Provide the [x, y] coordinate of the cell's center where the given text is located.  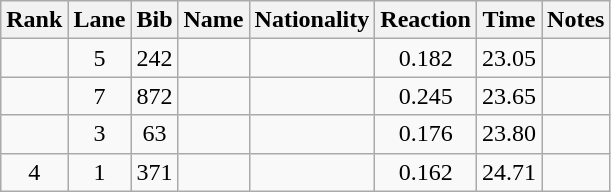
0.176 [426, 134]
Nationality [312, 20]
7 [100, 96]
3 [100, 134]
Notes [576, 20]
23.80 [510, 134]
Rank [34, 20]
371 [154, 172]
5 [100, 58]
4 [34, 172]
1 [100, 172]
Name [214, 20]
0.182 [426, 58]
Bib [154, 20]
872 [154, 96]
Reaction [426, 20]
0.245 [426, 96]
63 [154, 134]
242 [154, 58]
Time [510, 20]
0.162 [426, 172]
Lane [100, 20]
24.71 [510, 172]
23.05 [510, 58]
23.65 [510, 96]
